Scan for the cell matching the given text and deliver its [X, Y] coordinate at center. 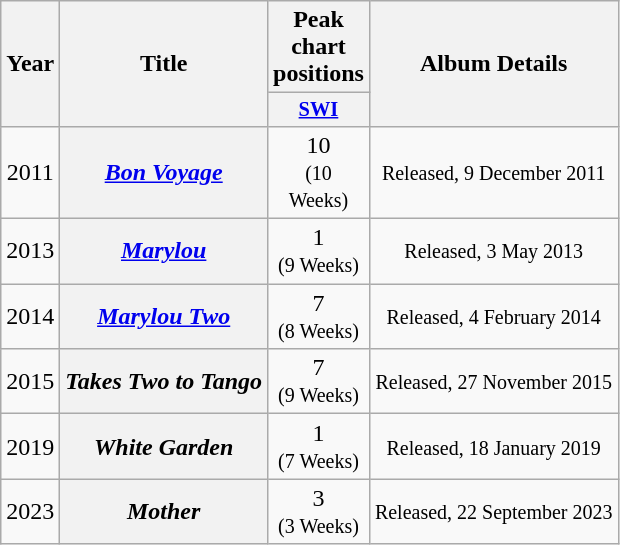
1(9 Weeks) [319, 252]
Album Details [494, 64]
2014 [30, 316]
Released, 18 January 2019 [494, 446]
Released, 22 September 2023 [494, 512]
3(3 Weeks) [319, 512]
2013 [30, 252]
Title [164, 64]
Takes Two to Tango [164, 382]
2015 [30, 382]
2019 [30, 446]
Released, 27 November 2015 [494, 382]
7(8 Weeks) [319, 316]
Marylou Two [164, 316]
1(7 Weeks) [319, 446]
Peak chart positions [319, 47]
7(9 Weeks) [319, 382]
2011 [30, 172]
Released, 9 December 2011 [494, 172]
White Garden [164, 446]
Mother [164, 512]
Bon Voyage [164, 172]
2023 [30, 512]
Released, 4 February 2014 [494, 316]
Released, 3 May 2013 [494, 252]
SWI [319, 110]
Year [30, 64]
10(10 Weeks) [319, 172]
Marylou [164, 252]
